Return [x, y] of the center of cell containing provided text 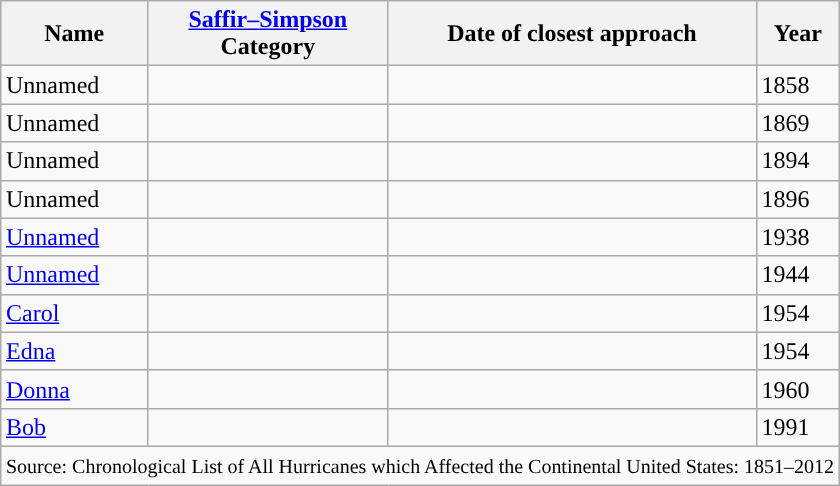
Edna [74, 351]
Bob [74, 427]
1960 [798, 389]
Carol [74, 313]
1938 [798, 237]
Year [798, 34]
Donna [74, 389]
1858 [798, 85]
1944 [798, 275]
Name [74, 34]
Saffir–SimpsonCategory [268, 34]
Source: Chronological List of All Hurricanes which Affected the Continental United States: 1851–2012 [420, 465]
1869 [798, 123]
1896 [798, 199]
Date of closest approach [572, 34]
1894 [798, 161]
1991 [798, 427]
